Provide the [X, Y] coordinate of the cell's center where the given text is located.  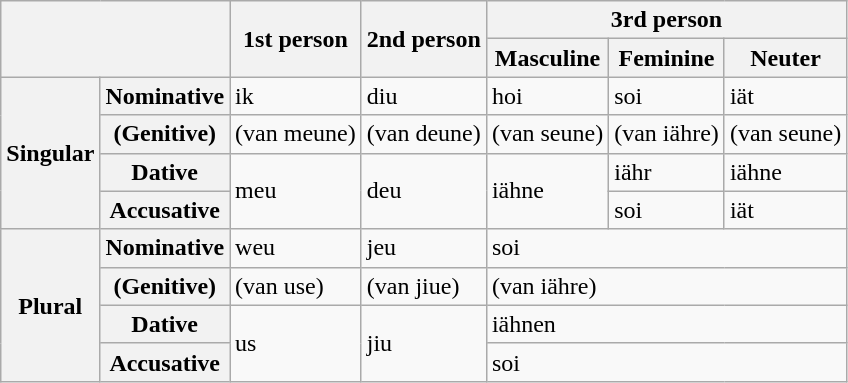
hoi [547, 96]
Singular [50, 153]
jeu [424, 248]
ik [296, 96]
(van use) [296, 286]
(van jiue) [424, 286]
diu [424, 96]
weu [296, 248]
Feminine [667, 58]
Plural [50, 305]
iähnen [666, 324]
deu [424, 191]
2nd person [424, 39]
iähr [667, 172]
(van meune) [296, 134]
3rd person [666, 20]
1st person [296, 39]
(van deune) [424, 134]
meu [296, 191]
Masculine [547, 58]
Neuter [785, 58]
us [296, 343]
jiu [424, 343]
